Locate the cell with the specified text and output its [x, y] center coordinate. 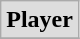
Player [40, 20]
